Determine the [X, Y] coordinate at the center of the cell enclosing the given text.  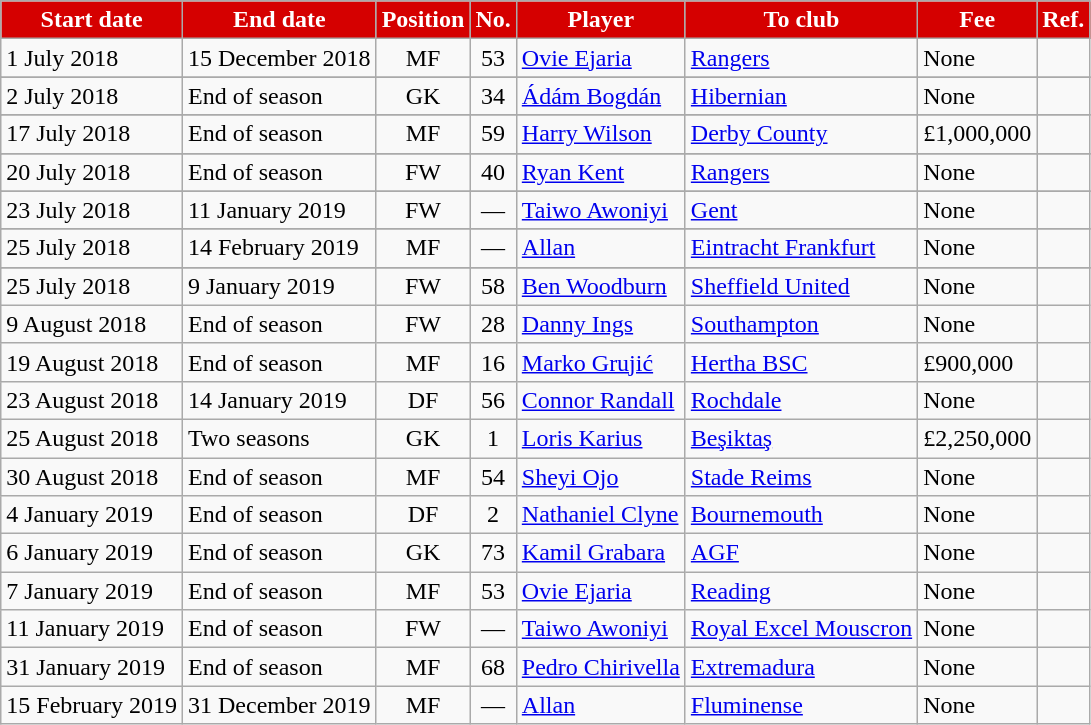
6 January 2019 [92, 553]
2 [493, 515]
Ádám Bogdán [600, 96]
1 [493, 438]
Ryan Kent [600, 172]
Extremadura [801, 667]
Marko Grujić [600, 362]
54 [493, 477]
7 January 2019 [92, 591]
AGF [801, 553]
23 August 2018 [92, 400]
£1,000,000 [978, 134]
Start date [92, 20]
Ref. [1064, 20]
1 July 2018 [92, 58]
Player [600, 20]
34 [493, 96]
16 [493, 362]
Eintracht Frankfurt [801, 248]
£900,000 [978, 362]
Stade Reims [801, 477]
Danny Ings [600, 324]
Loris Karius [600, 438]
68 [493, 667]
Harry Wilson [600, 134]
31 December 2019 [279, 705]
19 August 2018 [92, 362]
28 [493, 324]
Two seasons [279, 438]
Nathaniel Clyne [600, 515]
15 February 2019 [92, 705]
2 July 2018 [92, 96]
58 [493, 286]
Position [423, 20]
Hertha BSC [801, 362]
No. [493, 20]
30 August 2018 [92, 477]
31 January 2019 [92, 667]
Sheffield United [801, 286]
20 July 2018 [92, 172]
14 January 2019 [279, 400]
14 February 2019 [279, 248]
Connor Randall [600, 400]
23 July 2018 [92, 210]
4 January 2019 [92, 515]
Beşiktaş [801, 438]
End date [279, 20]
59 [493, 134]
Reading [801, 591]
Fluminense [801, 705]
Gent [801, 210]
17 July 2018 [92, 134]
£2,250,000 [978, 438]
To club [801, 20]
56 [493, 400]
73 [493, 553]
Derby County [801, 134]
40 [493, 172]
Royal Excel Mouscron [801, 629]
Pedro Chirivella [600, 667]
Hibernian [801, 96]
Kamil Grabara [600, 553]
Rochdale [801, 400]
9 January 2019 [279, 286]
Southampton [801, 324]
Sheyi Ojo [600, 477]
Ben Woodburn [600, 286]
25 August 2018 [92, 438]
Fee [978, 20]
15 December 2018 [279, 58]
Bournemouth [801, 515]
9 August 2018 [92, 324]
